Extract the [X, Y] coordinate from the center of the cell holding the provided text.  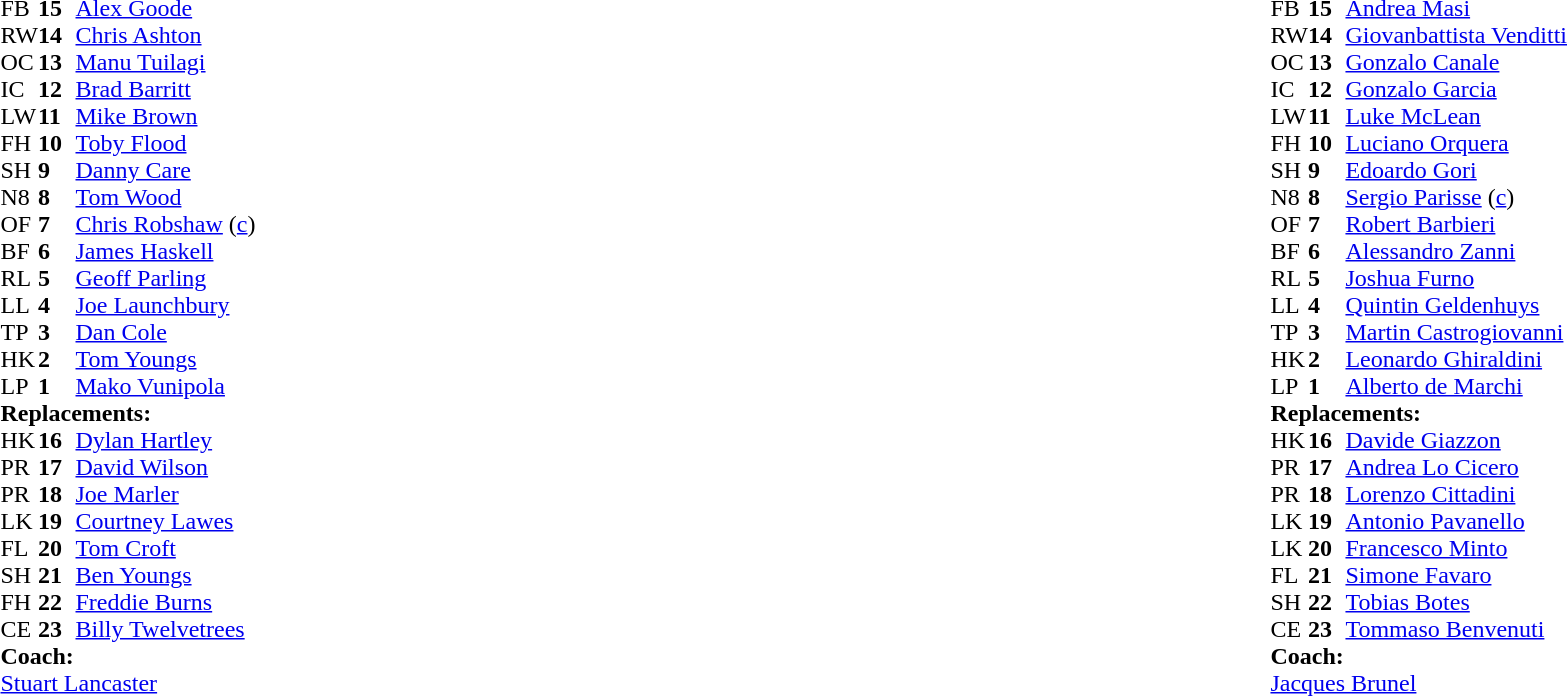
Manu Tuilagi [166, 62]
Sergio Parisse (c) [1456, 198]
Freddie Burns [166, 602]
Robert Barbieri [1456, 224]
Tommaso Benvenuti [1456, 630]
Alessandro Zanni [1456, 252]
Mako Vunipola [166, 386]
Quintin Geldenhuys [1456, 306]
Lorenzo Cittadini [1456, 494]
Luke McLean [1456, 116]
Tom Croft [166, 548]
Antonio Pavanello [1456, 522]
Billy Twelvetrees [166, 630]
Simone Favaro [1456, 576]
Danny Care [166, 170]
Chris Ashton [166, 36]
Leonardo Ghiraldini [1456, 360]
Martin Castrogiovanni [1456, 332]
Andrea Lo Cicero [1456, 468]
James Haskell [166, 252]
Joe Launchbury [166, 306]
Joshua Furno [1456, 278]
Edoardo Gori [1456, 170]
Gonzalo Garcia [1456, 90]
Joe Marler [166, 494]
Courtney Lawes [166, 522]
Toby Flood [166, 144]
Chris Robshaw (c) [166, 224]
Dylan Hartley [166, 440]
Tobias Botes [1456, 602]
Francesco Minto [1456, 548]
Ben Youngs [166, 576]
Tom Youngs [166, 360]
Gonzalo Canale [1456, 62]
David Wilson [166, 468]
Luciano Orquera [1456, 144]
Alberto de Marchi [1456, 386]
Giovanbattista Venditti [1456, 36]
Tom Wood [166, 198]
Brad Barritt [166, 90]
Mike Brown [166, 116]
Davide Giazzon [1456, 440]
Geoff Parling [166, 278]
Dan Cole [166, 332]
